Output the [X, Y] coordinate of the center of the cell containing the given text.  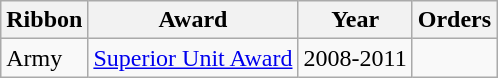
Army [44, 58]
Year [355, 20]
Award [193, 20]
Orders [454, 20]
Ribbon [44, 20]
2008-2011 [355, 58]
Superior Unit Award [193, 58]
